Search for the cell housing the specified text and yield its [x, y] center coordinate. 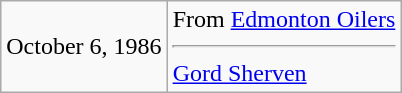
October 6, 1986 [84, 47]
From Edmonton OilersGord Sherven [284, 47]
